Scan for the cell matching the given text and deliver its (X, Y) coordinate at center. 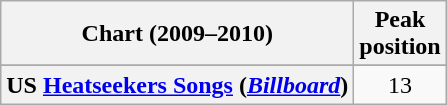
US Heatseekers Songs (Billboard) (178, 85)
Peakposition (400, 34)
13 (400, 85)
Chart (2009–2010) (178, 34)
